Identify which cell holds the provided text, then report its [X, Y] central coordinate. 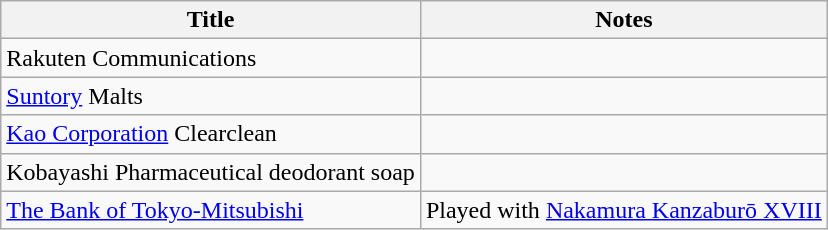
Rakuten Communications [211, 58]
The Bank of Tokyo-Mitsubishi [211, 210]
Title [211, 20]
Notes [624, 20]
Kobayashi Pharmaceutical deodorant soap [211, 172]
Suntory Malts [211, 96]
Kao Corporation Clearclean [211, 134]
Played with Nakamura Kanzaburō XVIII [624, 210]
